Provide the (X, Y) coordinate of the cell's center where the given text is located.  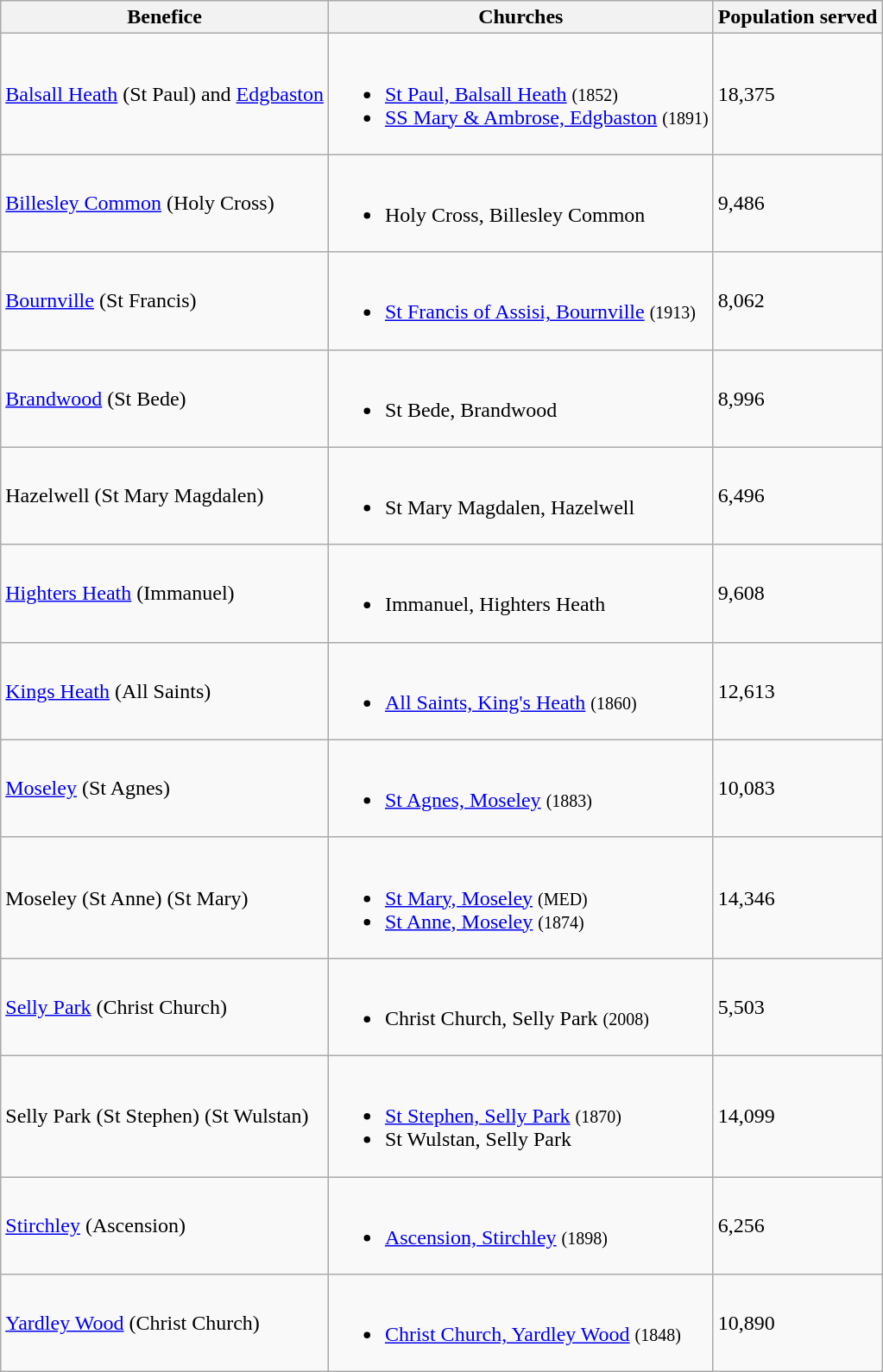
Yardley Wood (Christ Church) (165, 1324)
All Saints, King's Heath (1860) (520, 690)
Bournville (St Francis) (165, 300)
Holy Cross, Billesley Common (520, 204)
14,099 (798, 1116)
Population served (798, 17)
10,083 (798, 789)
Kings Heath (All Saints) (165, 690)
14,346 (798, 897)
9,486 (798, 204)
Immanuel, Highters Heath (520, 594)
St Stephen, Selly Park (1870)St Wulstan, Selly Park (520, 1116)
Moseley (St Anne) (St Mary) (165, 897)
Moseley (St Agnes) (165, 789)
Churches (520, 17)
St Mary, Moseley (MED)St Anne, Moseley (1874) (520, 897)
6,496 (798, 495)
St Mary Magdalen, Hazelwell (520, 495)
St Francis of Assisi, Bournville (1913) (520, 300)
8,996 (798, 399)
10,890 (798, 1324)
18,375 (798, 94)
Hazelwell (St Mary Magdalen) (165, 495)
Stirchley (Ascension) (165, 1225)
St Agnes, Moseley (1883) (520, 789)
8,062 (798, 300)
Highters Heath (Immanuel) (165, 594)
5,503 (798, 1006)
Brandwood (St Bede) (165, 399)
6,256 (798, 1225)
Balsall Heath (St Paul) and Edgbaston (165, 94)
Christ Church, Yardley Wood (1848) (520, 1324)
9,608 (798, 594)
St Bede, Brandwood (520, 399)
Christ Church, Selly Park (2008) (520, 1006)
Benefice (165, 17)
12,613 (798, 690)
Billesley Common (Holy Cross) (165, 204)
St Paul, Balsall Heath (1852)SS Mary & Ambrose, Edgbaston (1891) (520, 94)
Ascension, Stirchley (1898) (520, 1225)
Selly Park (St Stephen) (St Wulstan) (165, 1116)
Selly Park (Christ Church) (165, 1006)
